Search for the cell housing the specified text and yield its [X, Y] center coordinate. 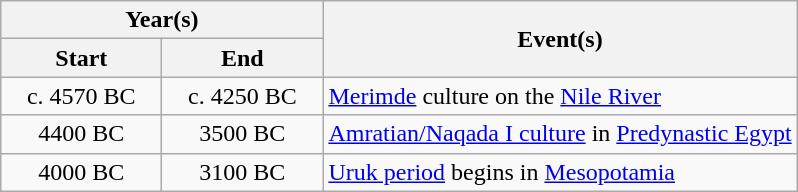
4000 BC [82, 172]
End [242, 58]
3100 BC [242, 172]
Merimde culture on the Nile River [560, 96]
3500 BC [242, 134]
Uruk period begins in Mesopotamia [560, 172]
c. 4250 BC [242, 96]
Start [82, 58]
Event(s) [560, 39]
4400 BC [82, 134]
Year(s) [162, 20]
Amratian/Naqada I culture in Predynastic Egypt [560, 134]
c. 4570 BC [82, 96]
